Locate the cell with the specified text and output its (X, Y) center coordinate. 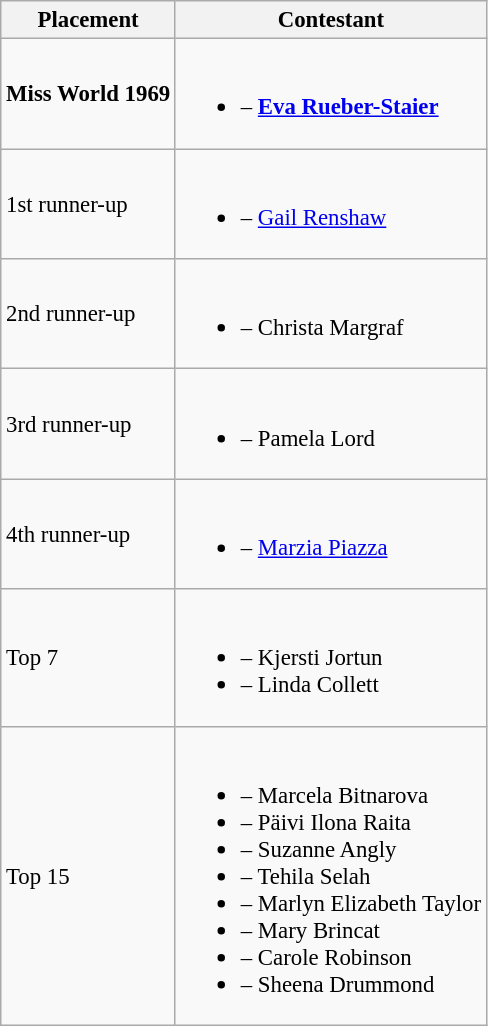
Top 15 (88, 876)
– Eva Rueber-Staier (330, 94)
1st runner-up (88, 204)
Placement (88, 20)
Miss World 1969 (88, 94)
2nd runner-up (88, 314)
– Pamela Lord (330, 424)
– Marzia Piazza (330, 534)
4th runner-up (88, 534)
Contestant (330, 20)
3rd runner-up (88, 424)
Top 7 (88, 658)
– Gail Renshaw (330, 204)
– Christa Margraf (330, 314)
– Marcela Bitnarova – Päivi Ilona Raita – Suzanne Angly – Tehila Selah – Marlyn Elizabeth Taylor – Mary Brincat – Carole Robinson – Sheena Drummond (330, 876)
– Kjersti Jortun – Linda Collett (330, 658)
